Detect which cell encompasses the target text, then output its (X, Y) center coordinate. 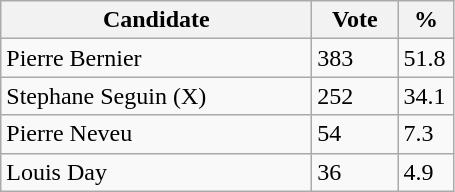
54 (355, 134)
51.8 (426, 58)
Pierre Neveu (156, 134)
Stephane Seguin (X) (156, 96)
36 (355, 172)
34.1 (426, 96)
383 (355, 58)
Vote (355, 20)
Candidate (156, 20)
Pierre Bernier (156, 58)
% (426, 20)
252 (355, 96)
7.3 (426, 134)
4.9 (426, 172)
Louis Day (156, 172)
